Find where the given text appears and provide that cell's center as [x, y] coordinate. 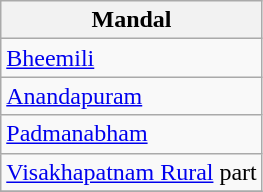
Anandapuram [132, 96]
Bheemili [132, 58]
Visakhapatnam Rural part [132, 172]
Padmanabham [132, 134]
Mandal [132, 20]
